Search for the cell housing the specified text and yield its (X, Y) center coordinate. 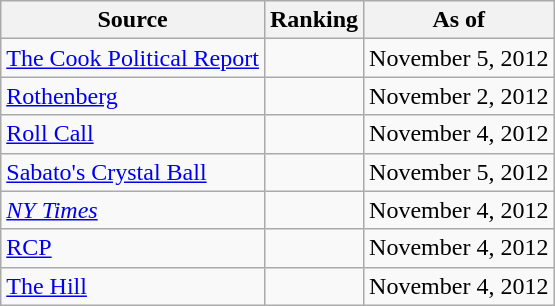
Roll Call (133, 134)
The Hill (133, 286)
As of (459, 20)
The Cook Political Report (133, 58)
Ranking (314, 20)
RCP (133, 248)
Sabato's Crystal Ball (133, 172)
NY Times (133, 210)
Source (133, 20)
Rothenberg (133, 96)
November 2, 2012 (459, 96)
